Search for the cell housing the specified text and yield its [x, y] center coordinate. 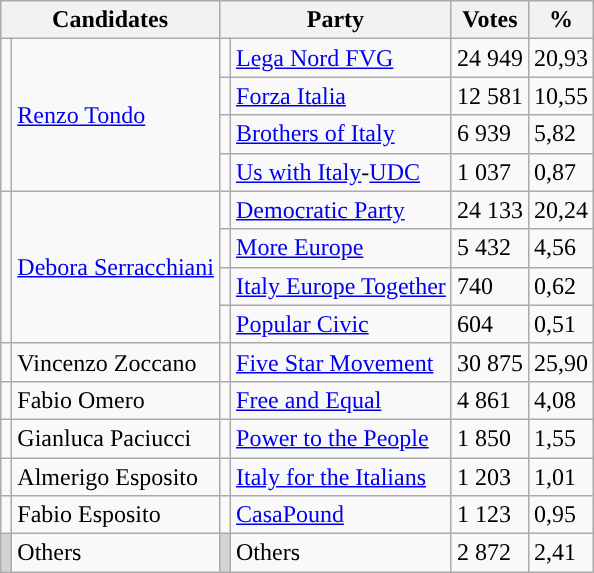
0,62 [560, 286]
24 949 [490, 58]
25,90 [560, 362]
1 037 [490, 172]
Vincenzo Zoccano [116, 362]
Popular Civic [342, 324]
Lega Nord FVG [342, 58]
Us with Italy-UDC [342, 172]
Fabio Omero [116, 400]
4 861 [490, 400]
Almerigo Esposito [116, 477]
Candidates [110, 20]
Debora Serracchiani [116, 267]
604 [490, 324]
Italy Europe Together [342, 286]
30 875 [490, 362]
0,95 [560, 515]
Italy for the Italians [342, 477]
4,08 [560, 400]
0,51 [560, 324]
CasaPound [342, 515]
1,01 [560, 477]
Forza Italia [342, 96]
2,41 [560, 553]
% [560, 20]
20,93 [560, 58]
Votes [490, 20]
4,56 [560, 248]
1,55 [560, 438]
5 432 [490, 248]
5,82 [560, 134]
740 [490, 286]
10,55 [560, 96]
Democratic Party [342, 210]
1 123 [490, 515]
Free and Equal [342, 400]
Fabio Esposito [116, 515]
24 133 [490, 210]
Power to the People [342, 438]
0,87 [560, 172]
1 850 [490, 438]
Five Star Movement [342, 362]
12 581 [490, 96]
Party [335, 20]
20,24 [560, 210]
1 203 [490, 477]
Brothers of Italy [342, 134]
2 872 [490, 553]
Renzo Tondo [116, 115]
Gianluca Paciucci [116, 438]
More Europe [342, 248]
6 939 [490, 134]
